Pinpoint the cell where the given text exists, returning its [X, Y] midpoint coordinate. 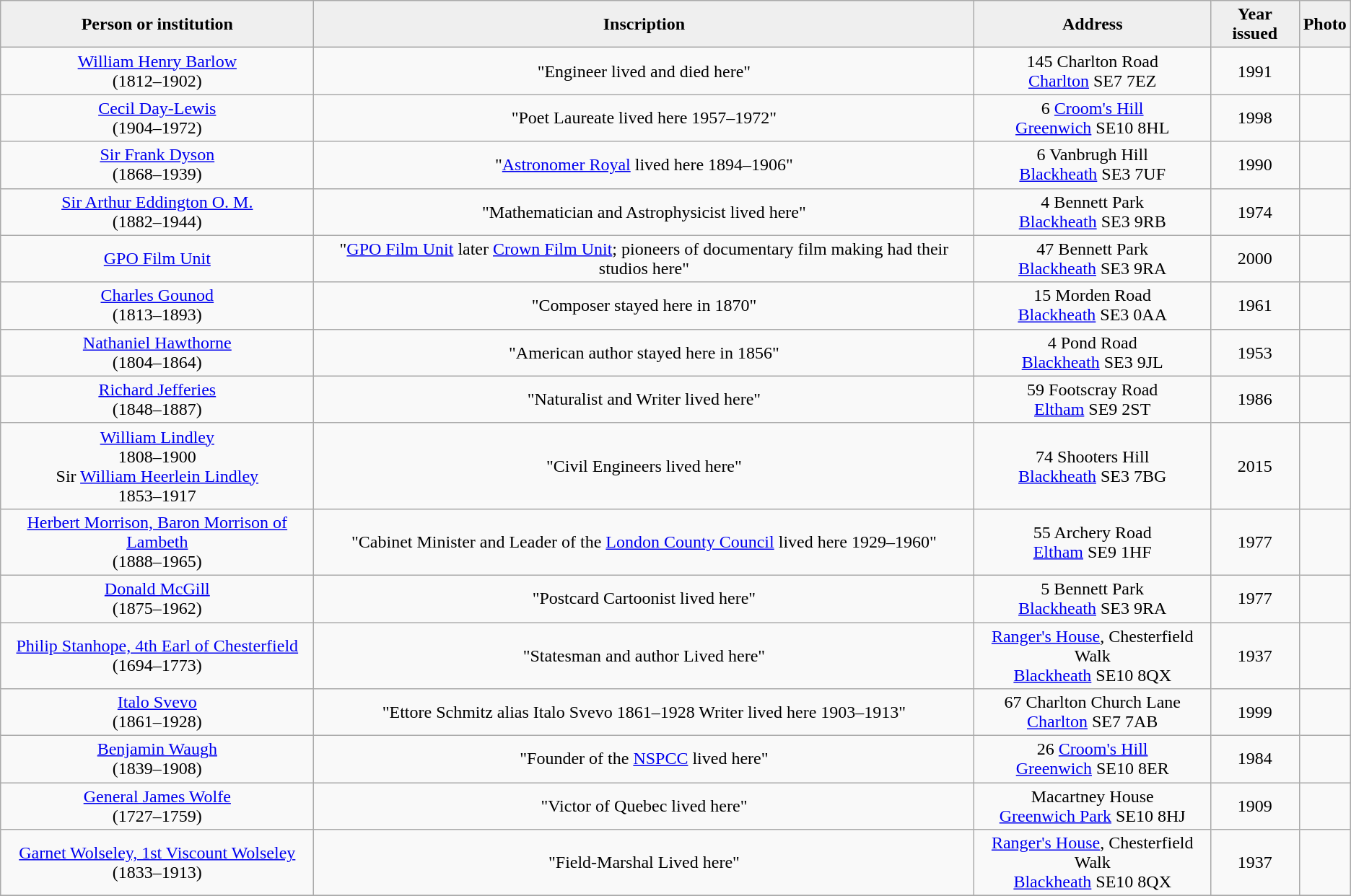
4 Bennett ParkBlackheath SE3 9RB [1093, 212]
1991 [1254, 71]
Italo Svevo(1861–1928) [157, 713]
"Engineer lived and died here" [644, 71]
William Lindley1808–1900Sir William Heerlein Lindley1853–1917 [157, 466]
26 Croom's HillGreenwich SE10 8ER [1093, 759]
"Statesman and author Lived here" [644, 655]
Herbert Morrison, Baron Morrison of Lambeth(1888–1965) [157, 542]
2015 [1254, 466]
74 Shooters HillBlackheath SE3 7BG [1093, 466]
5 Bennett ParkBlackheath SE3 9RA [1093, 599]
Cecil Day-Lewis(1904–1972) [157, 118]
Nathaniel Hawthorne(1804–1864) [157, 352]
"GPO Film Unit later Crown Film Unit; pioneers of documentary film making had their studios here" [644, 258]
1909 [1254, 807]
Year issued [1254, 25]
Benjamin Waugh(1839–1908) [157, 759]
1999 [1254, 713]
"Ettore Schmitz alias Italo Svevo 1861–1928 Writer lived here 1903–1913" [644, 713]
1953 [1254, 352]
55 Archery RoadEltham SE9 1HF [1093, 542]
"Naturalist and Writer lived here" [644, 400]
Charles Gounod(1813–1893) [157, 306]
Person or institution [157, 25]
1998 [1254, 118]
6 Vanbrugh HillBlackheath SE3 7UF [1093, 164]
1990 [1254, 164]
6 Croom's HillGreenwich SE10 8HL [1093, 118]
"Founder of the NSPCC lived here" [644, 759]
4 Pond RoadBlackheath SE3 9JL [1093, 352]
59 Footscray RoadEltham SE9 2ST [1093, 400]
GPO Film Unit [157, 258]
145 Charlton RoadCharlton SE7 7EZ [1093, 71]
"Victor of Quebec lived here" [644, 807]
15 Morden RoadBlackheath SE3 0AA [1093, 306]
"Civil Engineers lived here" [644, 466]
"Postcard Cartoonist lived here" [644, 599]
Address [1093, 25]
Donald McGill(1875–1962) [157, 599]
Sir Arthur Eddington O. M.(1882–1944) [157, 212]
Philip Stanhope, 4th Earl of Chesterfield(1694–1773) [157, 655]
2000 [1254, 258]
47 Bennett ParkBlackheath SE3 9RA [1093, 258]
Inscription [644, 25]
"Mathematician and Astrophysicist lived here" [644, 212]
1961 [1254, 306]
1984 [1254, 759]
"American author stayed here in 1856" [644, 352]
William Henry Barlow(1812–1902) [157, 71]
"Astronomer Royal lived here 1894–1906" [644, 164]
1974 [1254, 212]
Richard Jefferies(1848–1887) [157, 400]
Macartney HouseGreenwich Park SE10 8HJ [1093, 807]
Photo [1325, 25]
"Poet Laureate lived here 1957–1972" [644, 118]
67 Charlton Church LaneCharlton SE7 7AB [1093, 713]
1986 [1254, 400]
Garnet Wolseley, 1st Viscount Wolseley(1833–1913) [157, 863]
General James Wolfe(1727–1759) [157, 807]
"Field-Marshal Lived here" [644, 863]
"Cabinet Minister and Leader of the London County Council lived here 1929–1960" [644, 542]
"Composer stayed here in 1870" [644, 306]
Sir Frank Dyson(1868–1939) [157, 164]
